Search for the cell housing the specified text and yield its (X, Y) center coordinate. 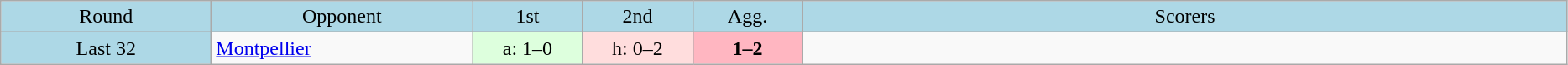
h: 0–2 (638, 48)
a: 1–0 (527, 48)
Montpellier (342, 48)
1–2 (747, 48)
Scorers (1185, 17)
2nd (638, 17)
Round (106, 17)
Last 32 (106, 48)
1st (527, 17)
Agg. (747, 17)
Opponent (342, 17)
